Capture the cell that displays the provided text and extract its [x, y] central coordinate. 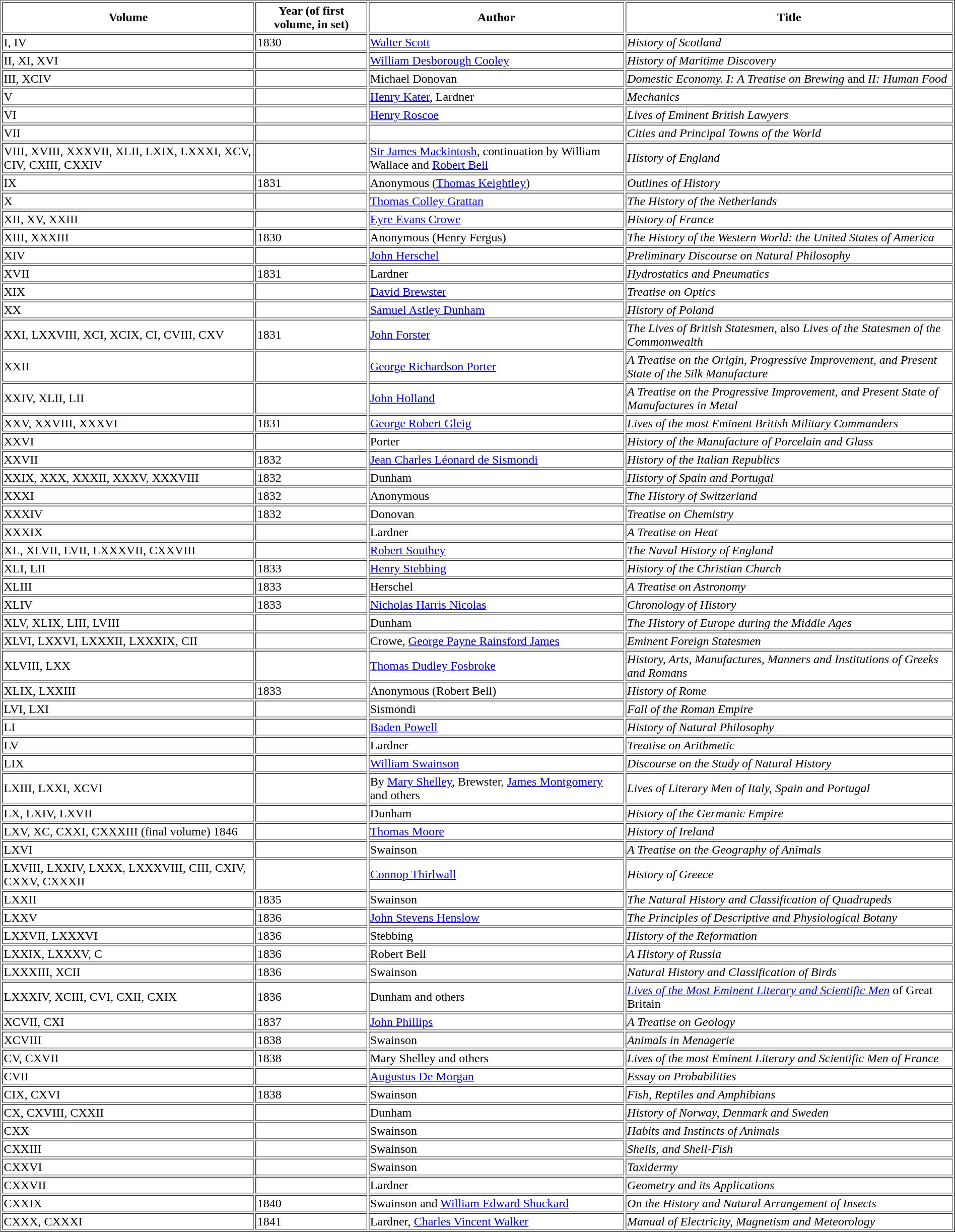
XLIII [128, 587]
George Richardson Porter [497, 367]
Treatise on Chemistry [789, 514]
XII, XV, XXIII [128, 219]
XCVII, CXI [128, 1022]
XVII [128, 273]
LXVI [128, 850]
A Treatise on the Progressive Improvement, and Present State of Manufactures in Metal [789, 398]
Animals in Menagerie [789, 1040]
Herschel [497, 587]
1841 [311, 1221]
XXII [128, 367]
The History of Europe during the Middle Ages [789, 623]
XLVI, LXXVI, LXXXII, LXXXIX, CII [128, 641]
LXVIII, LXXIV, LXXX, LXXXVIII, CIII, CXIV, CXXV, CXXXII [128, 875]
Mary Shelley and others [497, 1058]
History of Poland [789, 309]
Henry Roscoe [497, 115]
XIX [128, 291]
Thomas Moore [497, 831]
Walter Scott [497, 42]
Fall of the Roman Empire [789, 708]
By Mary Shelley, Brewster, James Montgomery and others [497, 788]
1835 [311, 899]
A Treatise on Astronomy [789, 587]
George Robert Gleig [497, 423]
IX [128, 182]
Fish, Reptiles and Amphibians [789, 1094]
VI [128, 115]
Manual of Electricity, Magnetism and Meteorology [789, 1221]
Mechanics [789, 97]
Habits and Instincts of Animals [789, 1131]
XXVII [128, 460]
CXXVI [128, 1167]
The Naval History of England [789, 550]
History of Spain and Portugal [789, 478]
The Principles of Descriptive and Physiological Botany [789, 917]
Porter [497, 441]
Thomas Dudley Fosbroke [497, 666]
Lives of the most Eminent Literary and Scientific Men of France [789, 1058]
Anonymous (Robert Bell) [497, 690]
A Treatise on the Origin, Progressive Improvement, and Present State of the Silk Manufacture [789, 367]
LXIII, LXXI, XCVI [128, 788]
CXX [128, 1131]
A Treatise on Heat [789, 532]
The Natural History and Classification of Quadrupeds [789, 899]
Samuel Astley Dunham [497, 309]
Shells, and Shell-Fish [789, 1149]
LXXV [128, 917]
Henry Kater, Lardner [497, 97]
History of Ireland [789, 831]
LXV, XC, CXXI, CXXXIII (final volume) 1846 [128, 831]
XXV, XXVIII, XXXVI [128, 423]
Hydrostatics and Pneumatics [789, 273]
XIII, XXXIII [128, 237]
LXXXIV, XCIII, CVI, CXII, CXIX [128, 997]
History of Greece [789, 875]
History of Maritime Discovery [789, 60]
XLVIII, LXX [128, 666]
LXXII [128, 899]
Connop Thirlwall [497, 875]
History of the Reformation [789, 935]
CIX, CXVI [128, 1094]
History of the Germanic Empire [789, 813]
LVI, LXI [128, 708]
Lives of the Most Eminent Literary and Scientific Men of Great Britain [789, 997]
Year (of first volume, in set) [311, 17]
LXXVII, LXXXVI [128, 935]
XIV [128, 255]
History of the Italian Republics [789, 460]
Discourse on the Study of Natural History [789, 763]
Lives of the most Eminent British Military Commanders [789, 423]
On the History and Natural Arrangement of Insects [789, 1203]
Jean Charles Léonard de Sismondi [497, 460]
1837 [311, 1022]
Henry Stebbing [497, 568]
Crowe, George Payne Rainsford James [497, 641]
Domestic Economy. I: A Treatise on Brewing and II: Human Food [789, 79]
Cities and Principal Towns of the World [789, 133]
XLIX, LXXIII [128, 690]
Augustus De Morgan [497, 1076]
Dunham and others [497, 997]
Lives of Eminent British Lawyers [789, 115]
VII [128, 133]
John Holland [497, 398]
Outlines of History [789, 182]
John Forster [497, 335]
A Treatise on the Geography of Animals [789, 850]
I, IV [128, 42]
Preliminary Discourse on Natural Philosophy [789, 255]
Lardner, Charles Vincent Walker [497, 1221]
Eminent Foreign Statesmen [789, 641]
X [128, 201]
History of England [789, 158]
William Swainson [497, 763]
Sismondi [497, 708]
History of the Christian Church [789, 568]
LIX [128, 763]
John Herschel [497, 255]
A Treatise on Geology [789, 1022]
William Desborough Cooley [497, 60]
Title [789, 17]
History of Scotland [789, 42]
CXXIII [128, 1149]
XLI, LII [128, 568]
Anonymous (Henry Fergus) [497, 237]
Nicholas Harris Nicolas [497, 605]
The History of Switzerland [789, 496]
Natural History and Classification of Birds [789, 971]
Robert Southey [497, 550]
XX [128, 309]
The History of the Western World: the United States of America [789, 237]
David Brewster [497, 291]
CV, CXVII [128, 1058]
Volume [128, 17]
XXI, LXXVIII, XCI, XCIX, CI, CVIII, CXV [128, 335]
A History of Russia [789, 953]
Thomas Colley Grattan [497, 201]
Sir James Mackintosh, continuation by William Wallace and Robert Bell [497, 158]
The History of the Netherlands [789, 201]
Treatise on Optics [789, 291]
The Lives of British Statesmen, also Lives of the Statesmen of the Commonwealth [789, 335]
XXIV, XLII, LII [128, 398]
III, XCIV [128, 79]
Robert Bell [497, 953]
XXXI [128, 496]
History, Arts, Manufactures, Manners and Institutions of Greeks and Romans [789, 666]
Michael Donovan [497, 79]
History of France [789, 219]
Chronology of History [789, 605]
CVII [128, 1076]
History of the Manufacture of Porcelain and Glass [789, 441]
XL, XLVII, LVII, LXXXVII, CXXVIII [128, 550]
XLV, XLIX, LIII, LVIII [128, 623]
VIII, XVIII, XXXVII, XLII, LXIX, LXXXI, XCV, CIV, CXIII, CXXIV [128, 158]
Author [497, 17]
LXXIX, LXXXV, C [128, 953]
XXVI [128, 441]
Baden Powell [497, 727]
CX, CXVIII, CXXII [128, 1113]
CXXVII [128, 1185]
CXXIX [128, 1203]
Geometry and its Applications [789, 1185]
II, XI, XVI [128, 60]
LV [128, 745]
XCVIII [128, 1040]
John Stevens Henslow [497, 917]
XXXIX [128, 532]
Donovan [497, 514]
XXXIV [128, 514]
LI [128, 727]
Swainson and William Edward Shuckard [497, 1203]
Treatise on Arithmetic [789, 745]
Eyre Evans Crowe [497, 219]
Anonymous [497, 496]
Essay on Probabilities [789, 1076]
History of Norway, Denmark and Sweden [789, 1113]
History of Natural Philosophy [789, 727]
Anonymous (Thomas Keightley) [497, 182]
History of Rome [789, 690]
V [128, 97]
Taxidermy [789, 1167]
XLIV [128, 605]
Stebbing [497, 935]
LX, LXIV, LXVII [128, 813]
John Phillips [497, 1022]
LXXXIII, XCII [128, 971]
1840 [311, 1203]
CXXX, CXXXI [128, 1221]
XXIX, XXX, XXXII, XXXV, XXXVIII [128, 478]
Lives of Literary Men of Italy, Spain and Portugal [789, 788]
